Find where the given text appears and provide that cell's center as [X, Y] coordinate. 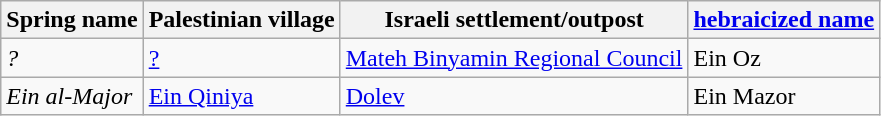
Ein Qiniya [242, 96]
hebraicized name [784, 20]
Ein Oz [784, 58]
Ein Mazor [784, 96]
Dolev [514, 96]
Ein al-Major [72, 96]
Mateh Binyamin Regional Council [514, 58]
Palestinian village [242, 20]
Israeli settlement/outpost [514, 20]
Spring name [72, 20]
